Return [x, y] of the center of cell containing provided text 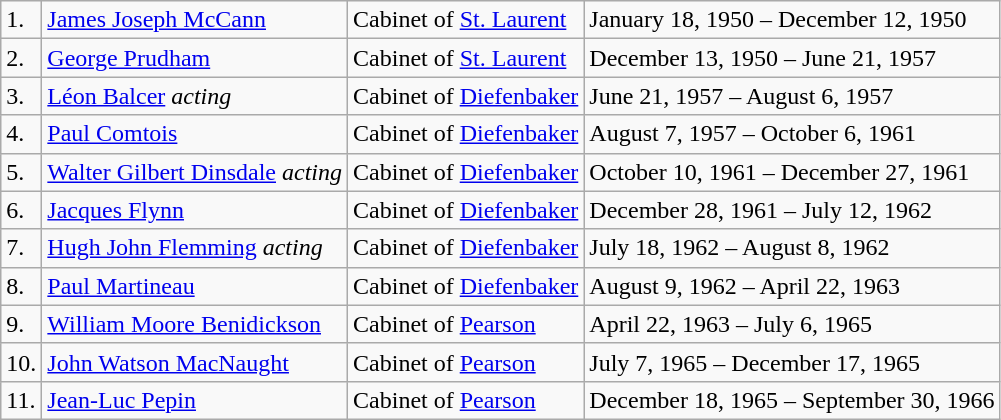
Walter Gilbert Dinsdale acting [195, 172]
James Joseph McCann [195, 20]
8. [22, 286]
April 22, 1963 – July 6, 1965 [792, 324]
October 10, 1961 – December 27, 1961 [792, 172]
August 7, 1957 – October 6, 1961 [792, 134]
9. [22, 324]
Jacques Flynn [195, 210]
June 21, 1957 – August 6, 1957 [792, 96]
6. [22, 210]
January 18, 1950 – December 12, 1950 [792, 20]
10. [22, 362]
July 7, 1965 – December 17, 1965 [792, 362]
December 18, 1965 – September 30, 1966 [792, 400]
August 9, 1962 – April 22, 1963 [792, 286]
Jean-Luc Pepin [195, 400]
11. [22, 400]
Paul Martineau [195, 286]
1. [22, 20]
3. [22, 96]
4. [22, 134]
7. [22, 248]
July 18, 1962 – August 8, 1962 [792, 248]
John Watson MacNaught [195, 362]
Paul Comtois [195, 134]
5. [22, 172]
William Moore Benidickson [195, 324]
2. [22, 58]
George Prudham [195, 58]
December 28, 1961 – July 12, 1962 [792, 210]
December 13, 1950 – June 21, 1957 [792, 58]
Léon Balcer acting [195, 96]
Hugh John Flemming acting [195, 248]
